Extract the [x, y] coordinate from the center of the cell holding the provided text.  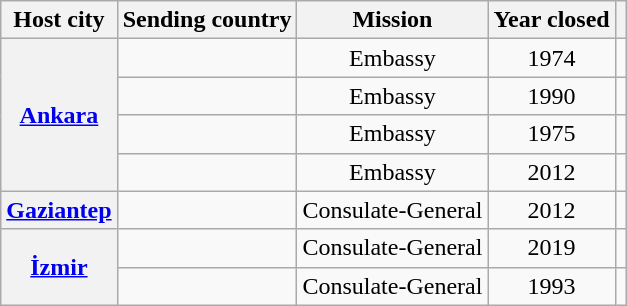
Sending country [207, 20]
1993 [552, 286]
1990 [552, 96]
1975 [552, 134]
Gaziantep [59, 210]
Ankara [59, 115]
İzmir [59, 267]
2019 [552, 248]
Host city [59, 20]
Year closed [552, 20]
Mission [392, 20]
1974 [552, 58]
